Identify which cell holds the provided text, then report its [X, Y] central coordinate. 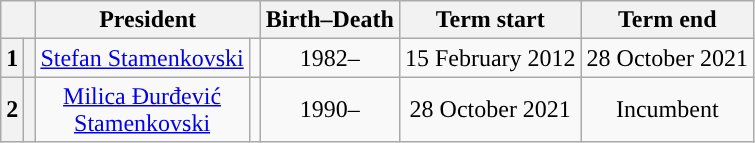
Term start [490, 20]
15 February 2012 [490, 58]
President [148, 20]
Birth–Death [330, 20]
1982– [330, 58]
1990– [330, 110]
Milica ĐurđevićStamenkovski [142, 110]
Stefan Stamenkovski [142, 58]
1 [12, 58]
Term end [667, 20]
2 [12, 110]
Incumbent [667, 110]
